Extract the (x, y) coordinate from the center of the cell holding the provided text.  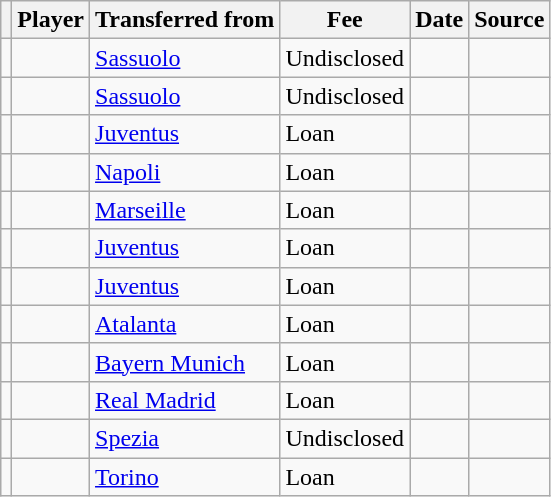
Atalanta (185, 324)
Fee (345, 20)
Transferred from (185, 20)
Spezia (185, 438)
Real Madrid (185, 400)
Torino (185, 477)
Marseille (185, 210)
Napoli (185, 172)
Bayern Munich (185, 362)
Player (51, 20)
Source (510, 20)
Date (440, 20)
